Return the (x, y) coordinate for the center point of the cell that contains the specified text.  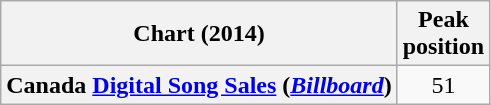
51 (443, 85)
Canada Digital Song Sales (Billboard) (199, 85)
Peakposition (443, 34)
Chart (2014) (199, 34)
